For the text-containing cell, return its midpoint in (X, Y) coordinate format. 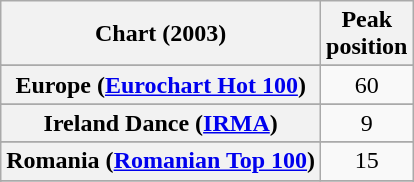
Europe (Eurochart Hot 100) (161, 85)
Romania (Romanian Top 100) (161, 161)
15 (367, 161)
Chart (2003) (161, 34)
Ireland Dance (IRMA) (161, 123)
Peakposition (367, 34)
60 (367, 85)
9 (367, 123)
